For the text-containing cell, return its midpoint in [x, y] coordinate format. 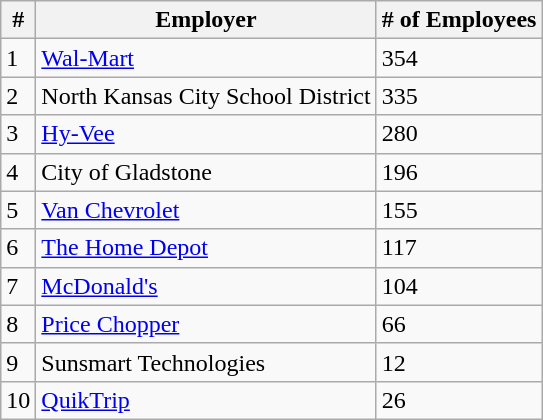
196 [459, 172]
Hy-Vee [206, 134]
Van Chevrolet [206, 210]
# [18, 20]
3 [18, 134]
7 [18, 286]
10 [18, 400]
Sunsmart Technologies [206, 362]
Wal-Mart [206, 58]
McDonald's [206, 286]
City of Gladstone [206, 172]
8 [18, 324]
354 [459, 58]
104 [459, 286]
The Home Depot [206, 248]
Price Chopper [206, 324]
280 [459, 134]
# of Employees [459, 20]
QuikTrip [206, 400]
26 [459, 400]
North Kansas City School District [206, 96]
117 [459, 248]
155 [459, 210]
2 [18, 96]
5 [18, 210]
66 [459, 324]
Employer [206, 20]
6 [18, 248]
335 [459, 96]
1 [18, 58]
4 [18, 172]
9 [18, 362]
12 [459, 362]
